Capture the cell that displays the provided text and extract its [x, y] central coordinate. 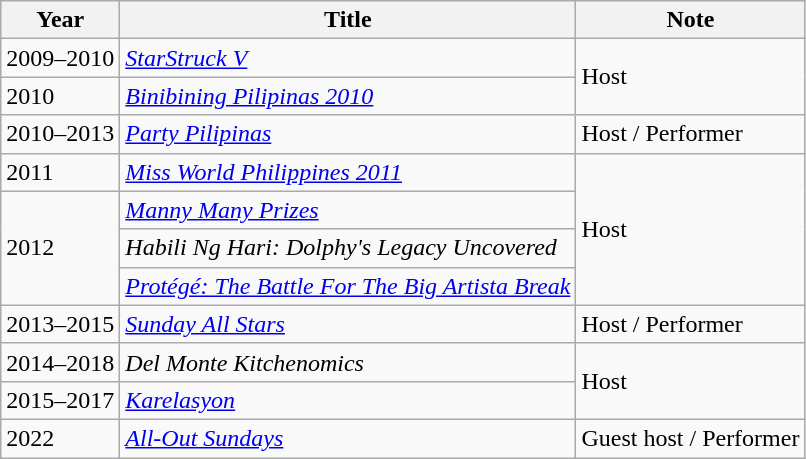
Protégé: The Battle For The Big Artista Break [348, 286]
Karelasyon [348, 400]
Miss World Philippines 2011 [348, 172]
Del Monte Kitchenomics [348, 362]
Binibining Pilipinas 2010 [348, 96]
StarStruck V [348, 58]
All-Out Sundays [348, 438]
2012 [60, 248]
Note [690, 20]
2013–2015 [60, 324]
2010–2013 [60, 134]
Guest host / Performer [690, 438]
Party Pilipinas [348, 134]
2022 [60, 438]
2014–2018 [60, 362]
Sunday All Stars [348, 324]
Manny Many Prizes [348, 210]
2011 [60, 172]
2010 [60, 96]
Year [60, 20]
Habili Ng Hari: Dolphy's Legacy Uncovered [348, 248]
2015–2017 [60, 400]
2009–2010 [60, 58]
Title [348, 20]
